Determine the [X, Y] coordinate at the center of the cell enclosing the given text.  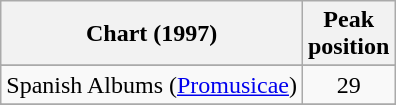
29 [348, 85]
Chart (1997) [152, 34]
Peakposition [348, 34]
Spanish Albums (Promusicae) [152, 85]
